Return the (X, Y) coordinate for the center point of the cell that contains the specified text.  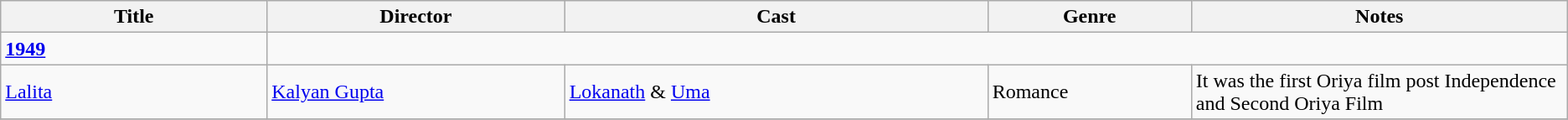
Lokanath & Uma (776, 92)
Kalyan Gupta (415, 92)
Lalita (134, 92)
Notes (1379, 17)
It was the first Oriya film post Independence and Second Oriya Film (1379, 92)
Genre (1089, 17)
Director (415, 17)
Cast (776, 17)
Title (134, 17)
1949 (134, 49)
Romance (1089, 92)
